Search for the cell housing the specified text and yield its [X, Y] center coordinate. 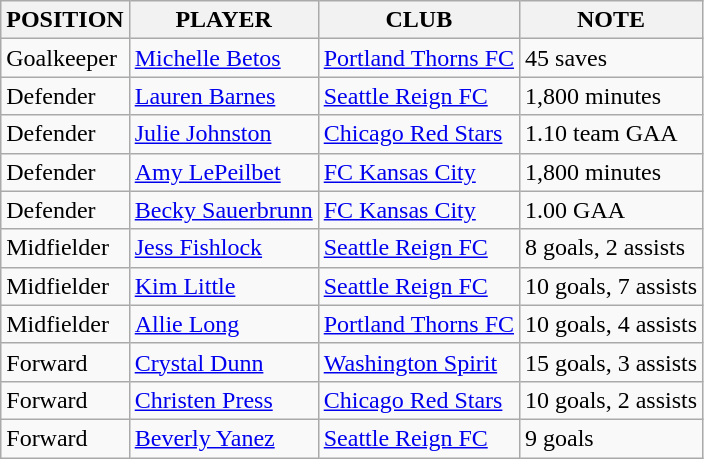
15 goals, 3 assists [612, 362]
1.00 GAA [612, 210]
Michelle Betos [224, 58]
Beverly Yanez [224, 438]
Crystal Dunn [224, 362]
1.10 team GAA [612, 134]
PLAYER [224, 20]
9 goals [612, 438]
Jess Fishlock [224, 248]
10 goals, 4 assists [612, 324]
POSITION [65, 20]
Allie Long [224, 324]
Goalkeeper [65, 58]
Christen Press [224, 400]
45 saves [612, 58]
10 goals, 7 assists [612, 286]
CLUB [418, 20]
Lauren Barnes [224, 96]
Amy LePeilbet [224, 172]
10 goals, 2 assists [612, 400]
Julie Johnston [224, 134]
Washington Spirit [418, 362]
NOTE [612, 20]
8 goals, 2 assists [612, 248]
Becky Sauerbrunn [224, 210]
Kim Little [224, 286]
